Provide the [X, Y] coordinate of the cell's center where the given text is located.  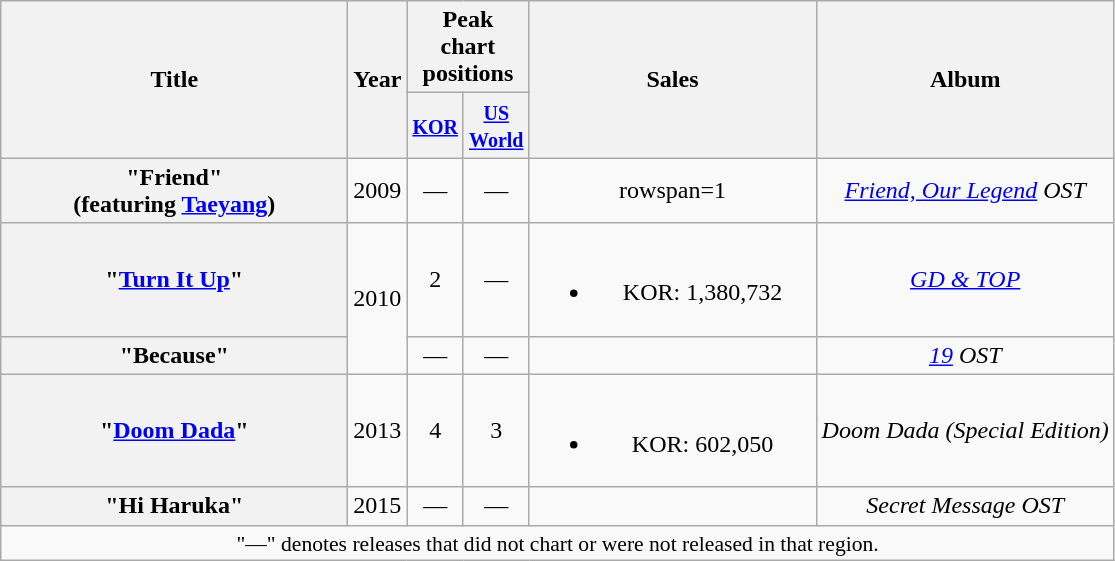
KOR: 602,050 [672, 430]
4 [436, 430]
2015 [378, 506]
Sales [672, 80]
Secret Message OST [965, 506]
"Turn It Up" [174, 280]
3 [496, 430]
US World [496, 126]
rowspan=1 [672, 190]
2010 [378, 298]
2009 [378, 190]
Year [378, 80]
Peak chart positions [468, 47]
Title [174, 80]
"Doom Dada" [174, 430]
KOR: 1,380,732 [672, 280]
Friend, Our Legend OST [965, 190]
"Because" [174, 355]
Album [965, 80]
2 [436, 280]
"Hi Haruka" [174, 506]
2013 [378, 430]
Doom Dada (Special Edition) [965, 430]
"Friend"(featuring Taeyang) [174, 190]
"—" denotes releases that did not chart or were not released in that region. [558, 543]
KOR [436, 126]
19 OST [965, 355]
GD & TOP [965, 280]
